Output the [X, Y] coordinate of the center of the cell containing the given text.  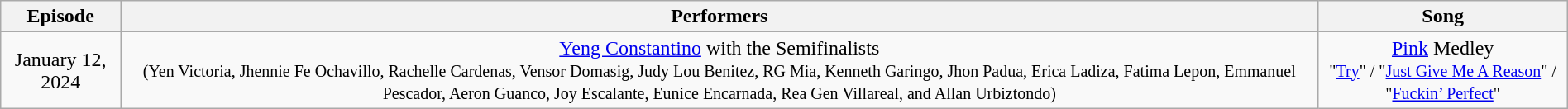
January 12, 2024 [61, 70]
Episode [61, 17]
Pink Medley "Try" / "Just Give Me A Reason" / "Fuckin’ Perfect" [1442, 70]
Song [1442, 17]
Performers [719, 17]
